Pinpoint the cell where the given text exists, returning its [X, Y] midpoint coordinate. 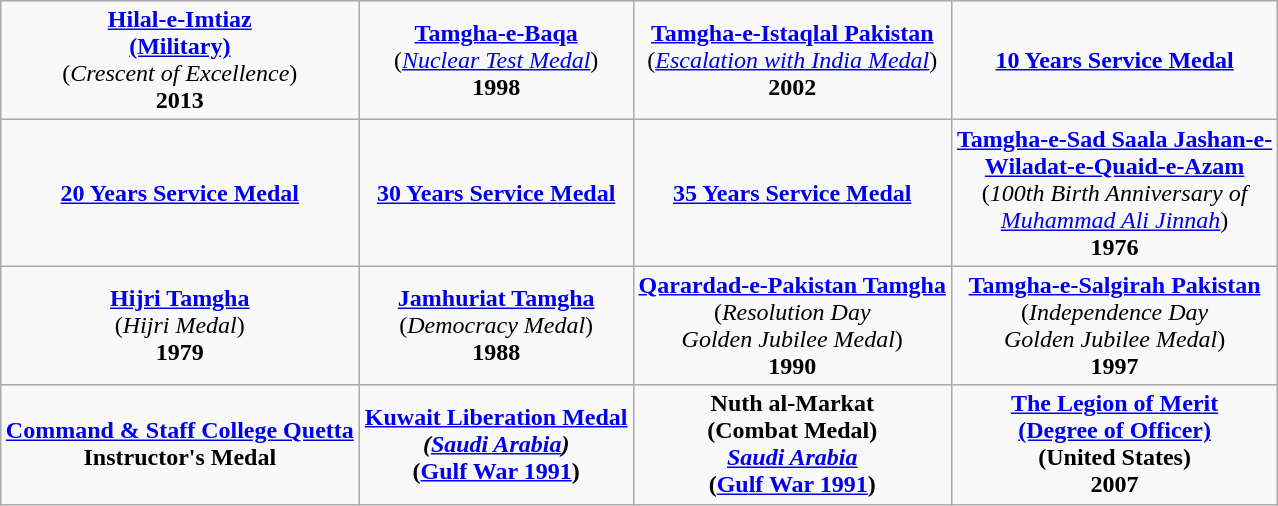
Kuwait Liberation Medal(Saudi Arabia)(Gulf War 1991) [496, 444]
35 Years Service Medal [792, 193]
The Legion of Merit(Degree of Officer)(United States)2007 [1114, 444]
Hilal-e-Imtiaz(Military)(Crescent of Excellence)2013 [180, 60]
Command & Staff College QuettaInstructor's Medal [180, 444]
Nuth al-Markat(Combat Medal)Saudi Arabia(Gulf War 1991) [792, 444]
Tamgha-e-Sad Saala Jashan-e-Wiladat-e-Quaid-e-Azam(100th Birth Anniversary ofMuhammad Ali Jinnah)1976 [1114, 193]
Jamhuriat Tamgha(Democracy Medal)1988 [496, 326]
Tamgha-e-Baqa(Nuclear Test Medal)1998 [496, 60]
Hijri Tamgha(Hijri Medal)1979 [180, 326]
Qarardad-e-Pakistan Tamgha(Resolution DayGolden Jubilee Medal)1990 [792, 326]
30 Years Service Medal [496, 193]
20 Years Service Medal [180, 193]
10 Years Service Medal [1114, 60]
Tamgha-e-Istaqlal Pakistan(Escalation with India Medal)2002 [792, 60]
Tamgha-e-Salgirah Pakistan(Independence DayGolden Jubilee Medal)1997 [1114, 326]
